From the cell containing the given text, extract its center point as (X, Y) coordinate. 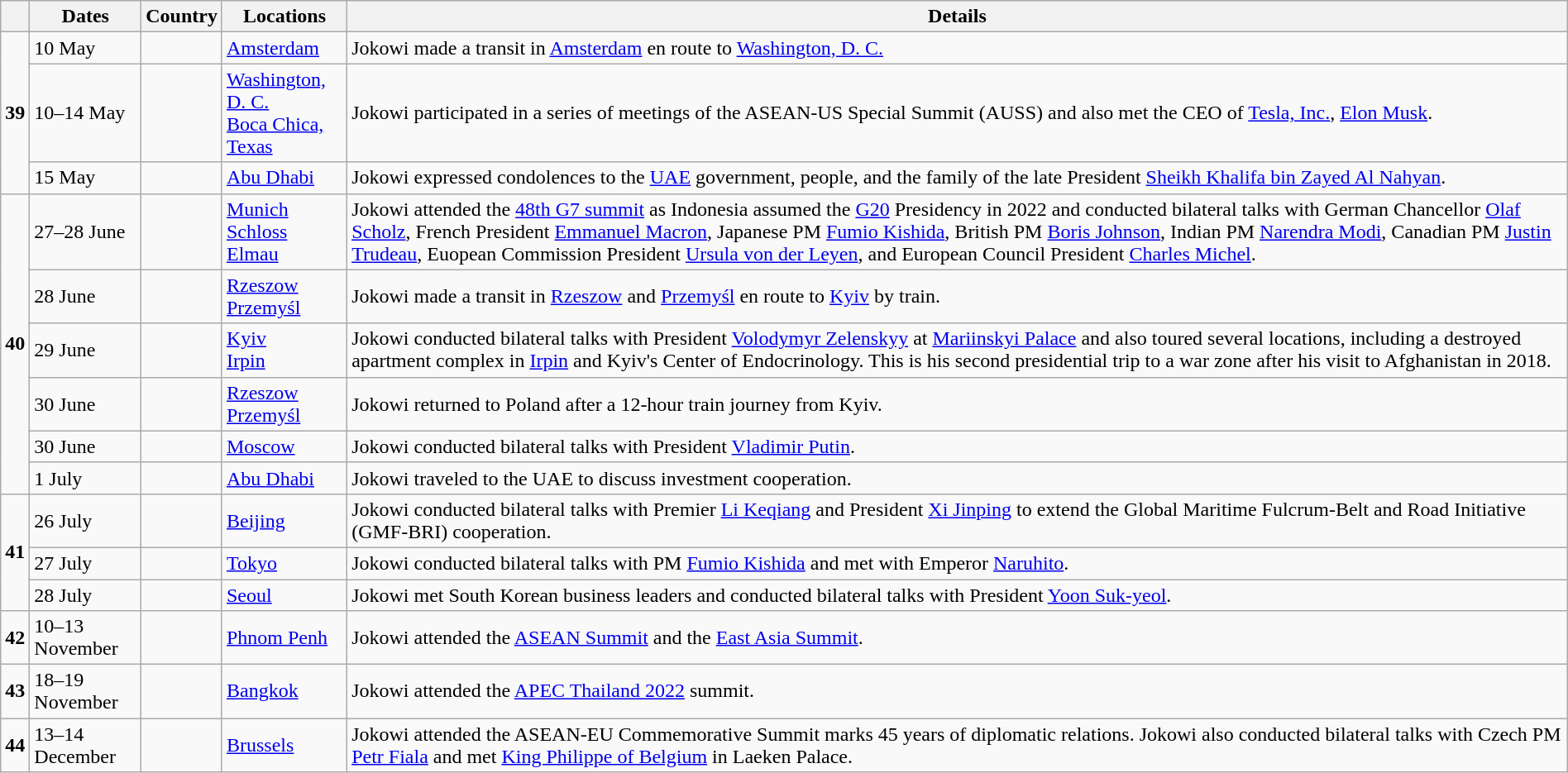
26 July (86, 521)
27 July (86, 563)
10 May (86, 48)
Jokowi returned to Poland after a 12-hour train journey from Kyiv. (958, 403)
10–14 May (86, 112)
39 (15, 112)
Beijing (284, 521)
Munich Schloss Elmau (284, 231)
29 June (86, 351)
1 July (86, 478)
Bangkok (284, 691)
Moscow (284, 446)
Amsterdam (284, 48)
Jokowi met South Korean business leaders and conducted bilateral talks with President Yoon Suk-yeol. (958, 594)
Washington, D. C.Boca Chica, Texas (284, 112)
Jokowi traveled to the UAE to discuss investment cooperation. (958, 478)
Dates (86, 17)
Seoul (284, 594)
Locations (284, 17)
15 May (86, 178)
40 (15, 344)
27–28 June (86, 231)
Jokowi attended the APEC Thailand 2022 summit. (958, 691)
Tokyo (284, 563)
41 (15, 552)
Jokowi conducted bilateral talks with PM Fumio Kishida and met with Emperor Naruhito. (958, 563)
Jokowi participated in a series of meetings of the ASEAN-US Special Summit (AUSS) and also met the CEO of Tesla, Inc., Elon Musk. (958, 112)
Jokowi conducted bilateral talks with President Vladimir Putin. (958, 446)
Jokowi attended the ASEAN Summit and the East Asia Summit. (958, 638)
Details (958, 17)
KyivIrpin (284, 351)
Country (182, 17)
Phnom Penh (284, 638)
Jokowi made a transit in Amsterdam en route to Washington, D. C. (958, 48)
RzeszowPrzemyśl (284, 403)
42 (15, 638)
44 (15, 746)
Rzeszow Przemyśl (284, 296)
Brussels (284, 746)
13–14 December (86, 746)
28 June (86, 296)
18–19 November (86, 691)
Jokowi expressed condolences to the UAE government, people, and the family of the late President Sheikh Khalifa bin Zayed Al Nahyan. (958, 178)
Jokowi made a transit in Rzeszow and Przemyśl en route to Kyiv by train. (958, 296)
28 July (86, 594)
10–13 November (86, 638)
43 (15, 691)
